Provide the [X, Y] coordinate of the cell's center where the given text is located.  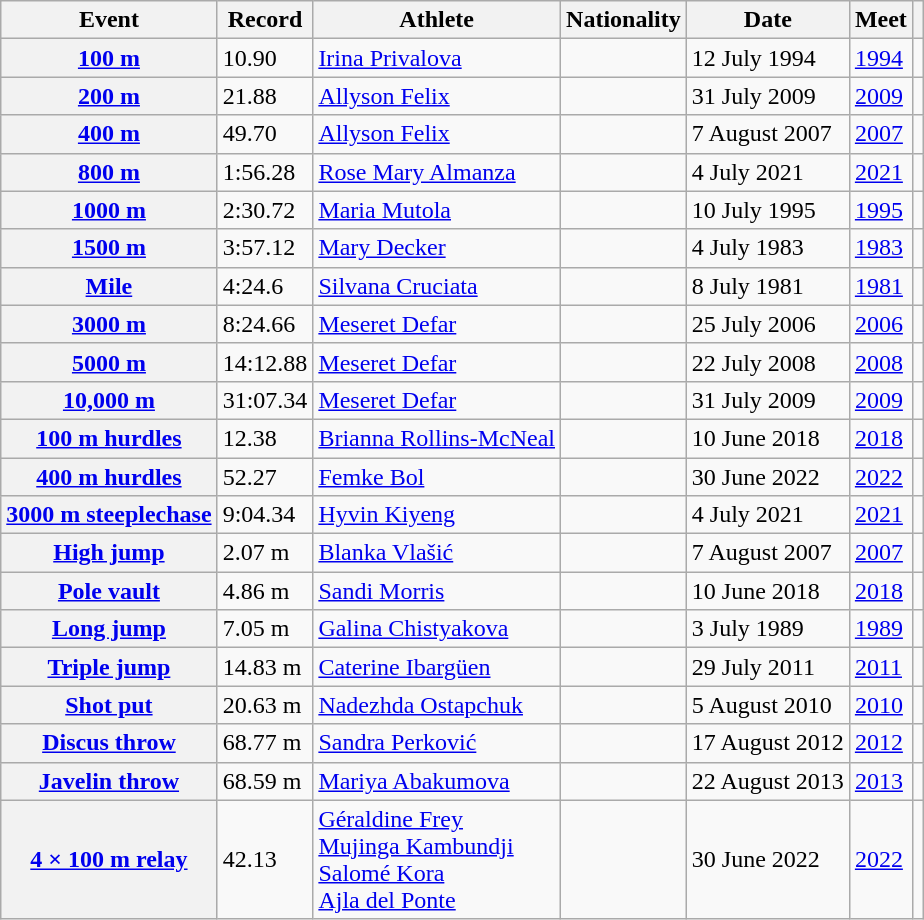
Mariya Abakumova [437, 781]
Athlete [437, 20]
Triple jump [109, 667]
1500 m [109, 248]
52.27 [265, 477]
2013 [880, 781]
4 July 1983 [768, 248]
Javelin throw [109, 781]
Caterine Ibargüen [437, 667]
22 August 2013 [768, 781]
10,000 m [109, 400]
4:24.6 [265, 286]
12 July 1994 [768, 58]
Event [109, 20]
High jump [109, 553]
1983 [880, 248]
Géraldine FreyMujinga KambundjiSalomé KoraAjla del Ponte [437, 860]
Brianna Rollins-McNeal [437, 438]
10.90 [265, 58]
Long jump [109, 629]
Sandi Morris [437, 591]
14:12.88 [265, 362]
4.86 m [265, 591]
1994 [880, 58]
5 August 2010 [768, 705]
100 m [109, 58]
Sandra Perković [437, 743]
20.63 m [265, 705]
42.13 [265, 860]
12.38 [265, 438]
22 July 2008 [768, 362]
Irina Privalova [437, 58]
200 m [109, 96]
Date [768, 20]
Blanka Vlašić [437, 553]
Maria Mutola [437, 210]
Hyvin Kiyeng [437, 515]
Rose Mary Almanza [437, 172]
Silvana Cruciata [437, 286]
Mary Decker [437, 248]
10 July 1995 [768, 210]
3000 m [109, 324]
800 m [109, 172]
21.88 [265, 96]
14.83 m [265, 667]
Pole vault [109, 591]
29 July 2011 [768, 667]
2.07 m [265, 553]
Discus throw [109, 743]
1995 [880, 210]
400 m hurdles [109, 477]
Shot put [109, 705]
1981 [880, 286]
2012 [880, 743]
2010 [880, 705]
1:56.28 [265, 172]
Nadezhda Ostapchuk [437, 705]
2008 [880, 362]
100 m hurdles [109, 438]
7.05 m [265, 629]
Nationality [624, 20]
Meet [880, 20]
2006 [880, 324]
3:57.12 [265, 248]
2:30.72 [265, 210]
3 July 1989 [768, 629]
Mile [109, 286]
25 July 2006 [768, 324]
400 m [109, 134]
2011 [880, 667]
8 July 1981 [768, 286]
49.70 [265, 134]
Record [265, 20]
1989 [880, 629]
1000 m [109, 210]
5000 m [109, 362]
9:04.34 [265, 515]
Femke Bol [437, 477]
Galina Chistyakova [437, 629]
31:07.34 [265, 400]
68.59 m [265, 781]
3000 m steeplechase [109, 515]
17 August 2012 [768, 743]
68.77 m [265, 743]
8:24.66 [265, 324]
4 × 100 m relay [109, 860]
